From the cell containing the given text, extract its center point as (x, y) coordinate. 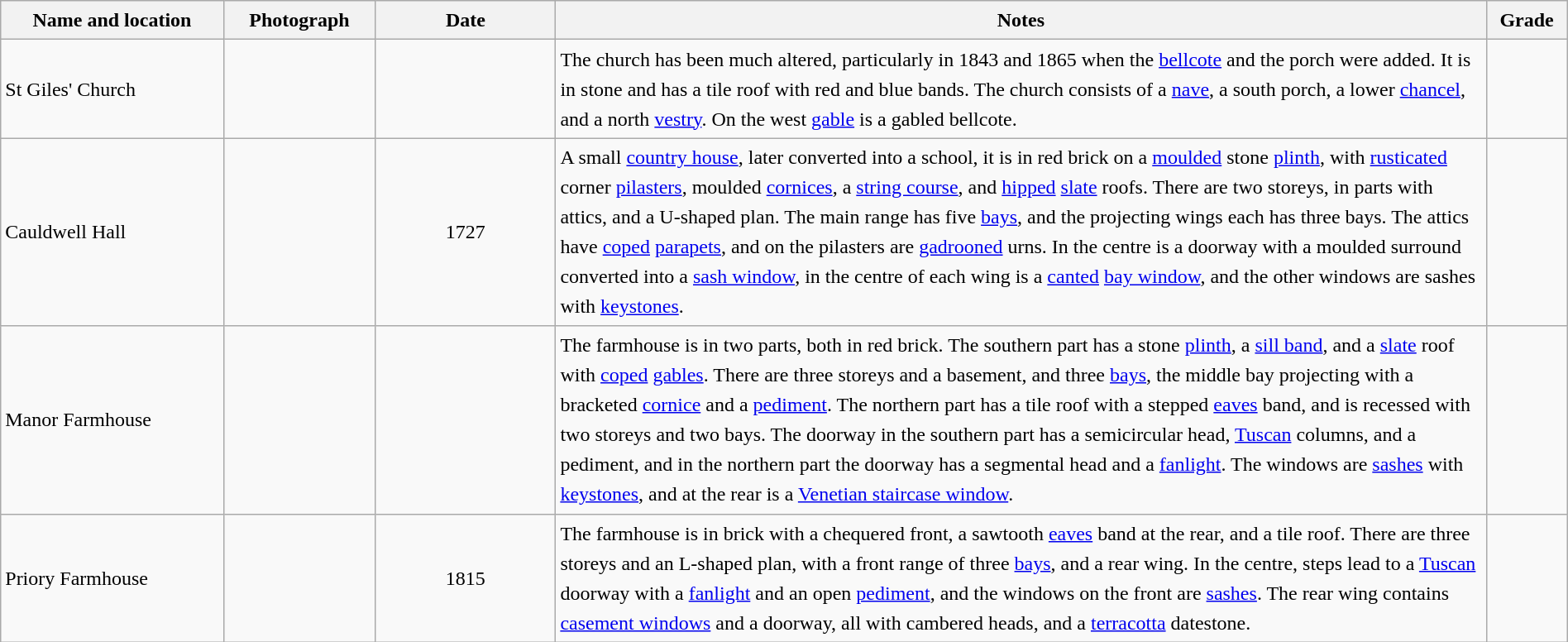
Manor Farmhouse (112, 420)
St Giles' Church (112, 89)
1727 (466, 232)
Name and location (112, 20)
Notes (1021, 20)
1815 (466, 577)
Photograph (299, 20)
Grade (1527, 20)
Cauldwell Hall (112, 232)
Date (466, 20)
Priory Farmhouse (112, 577)
